Provide the (x, y) coordinate of the cell's center where the given text is located.  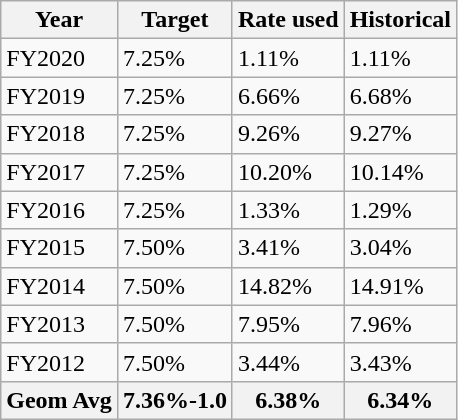
6.38% (288, 400)
FY2013 (60, 324)
3.04% (400, 248)
7.36%-1.0 (174, 400)
Target (174, 20)
FY2017 (60, 172)
6.68% (400, 96)
FY2020 (60, 58)
7.96% (400, 324)
10.20% (288, 172)
10.14% (400, 172)
3.43% (400, 362)
FY2014 (60, 286)
Rate used (288, 20)
9.27% (400, 134)
6.34% (400, 400)
FY2015 (60, 248)
7.95% (288, 324)
FY2016 (60, 210)
3.41% (288, 248)
Geom Avg (60, 400)
1.33% (288, 210)
FY2019 (60, 96)
FY2018 (60, 134)
9.26% (288, 134)
14.91% (400, 286)
Historical (400, 20)
3.44% (288, 362)
Year (60, 20)
6.66% (288, 96)
1.29% (400, 210)
14.82% (288, 286)
FY2012 (60, 362)
